Detect which cell encompasses the target text, then output its (X, Y) center coordinate. 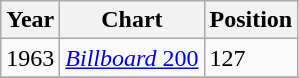
Billboard 200 (132, 58)
1963 (30, 58)
127 (251, 58)
Chart (132, 20)
Position (251, 20)
Year (30, 20)
